From the cell containing the given text, extract its center point as (x, y) coordinate. 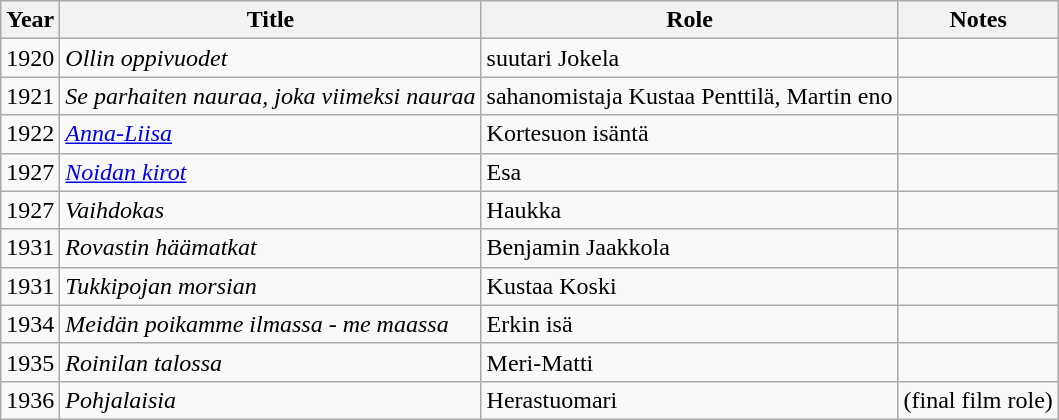
Ollin oppivuodet (270, 58)
Vaihdokas (270, 210)
Noidan kirot (270, 172)
Herastuomari (690, 400)
Title (270, 20)
1921 (30, 96)
Anna-Liisa (270, 134)
Year (30, 20)
Benjamin Jaakkola (690, 248)
1934 (30, 324)
Erkin isä (690, 324)
Role (690, 20)
1935 (30, 362)
Esa (690, 172)
Notes (978, 20)
sahanomistaja Kustaa Penttilä, Martin eno (690, 96)
Meidän poikamme ilmassa - me maassa (270, 324)
1922 (30, 134)
Haukka (690, 210)
suutari Jokela (690, 58)
Kortesuon isäntä (690, 134)
Roinilan talossa (270, 362)
Pohjalaisia (270, 400)
Tukkipojan morsian (270, 286)
1936 (30, 400)
Kustaa Koski (690, 286)
(final film role) (978, 400)
Meri-Matti (690, 362)
1920 (30, 58)
Rovastin häämatkat (270, 248)
Se parhaiten nauraa, joka viimeksi nauraa (270, 96)
